Find where the given text appears and provide that cell's center as [X, Y] coordinate. 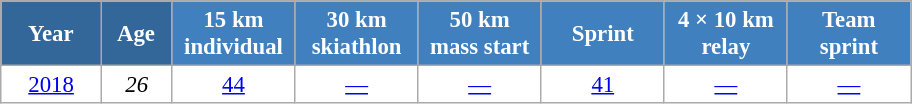
Sprint [602, 34]
44 [234, 85]
15 km individual [234, 34]
4 × 10 km relay [726, 34]
41 [602, 85]
26 [136, 85]
Year [52, 34]
50 km mass start [480, 34]
30 km skiathlon [356, 34]
Age [136, 34]
2018 [52, 85]
Team sprint [848, 34]
